Determine the (x, y) coordinate at the center of the cell enclosing the given text.  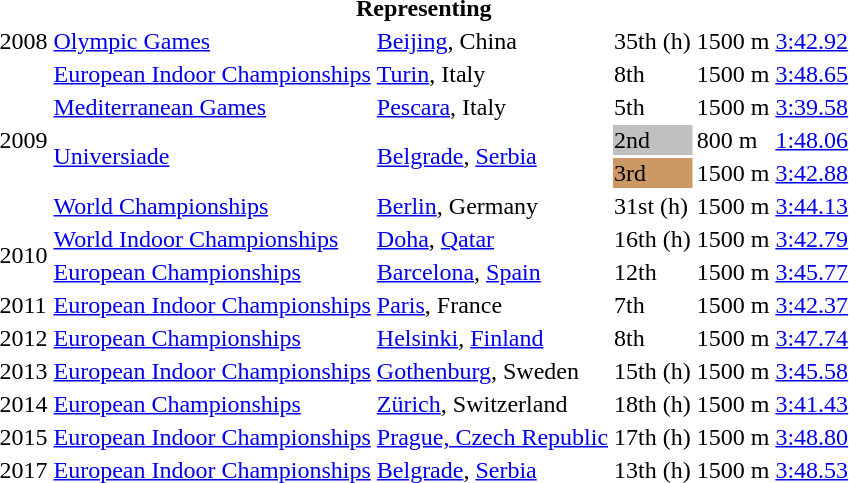
18th (h) (653, 404)
16th (h) (653, 239)
7th (653, 305)
Olympic Games (212, 41)
5th (653, 107)
Berlin, Germany (492, 206)
Paris, France (492, 305)
Beijing, China (492, 41)
Barcelona, Spain (492, 272)
Belgrade, Serbia (492, 156)
Prague, Czech Republic (492, 437)
Mediterranean Games (212, 107)
3rd (653, 173)
31st (h) (653, 206)
Gothenburg, Sweden (492, 371)
Doha, Qatar (492, 239)
15th (h) (653, 371)
World Indoor Championships (212, 239)
Pescara, Italy (492, 107)
17th (h) (653, 437)
800 m (733, 140)
Universiade (212, 156)
12th (653, 272)
World Championships (212, 206)
Turin, Italy (492, 74)
Zürich, Switzerland (492, 404)
2nd (653, 140)
35th (h) (653, 41)
Helsinki, Finland (492, 338)
